Detect which cell encompasses the target text, then output its (X, Y) center coordinate. 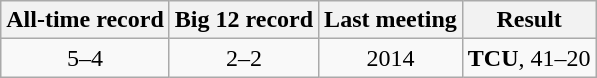
5–4 (86, 58)
Big 12 record (244, 20)
2014 (391, 58)
Last meeting (391, 20)
TCU, 41–20 (529, 58)
2–2 (244, 58)
Result (529, 20)
All-time record (86, 20)
